Return the (X, Y) coordinate for the center point of the cell that contains the specified text.  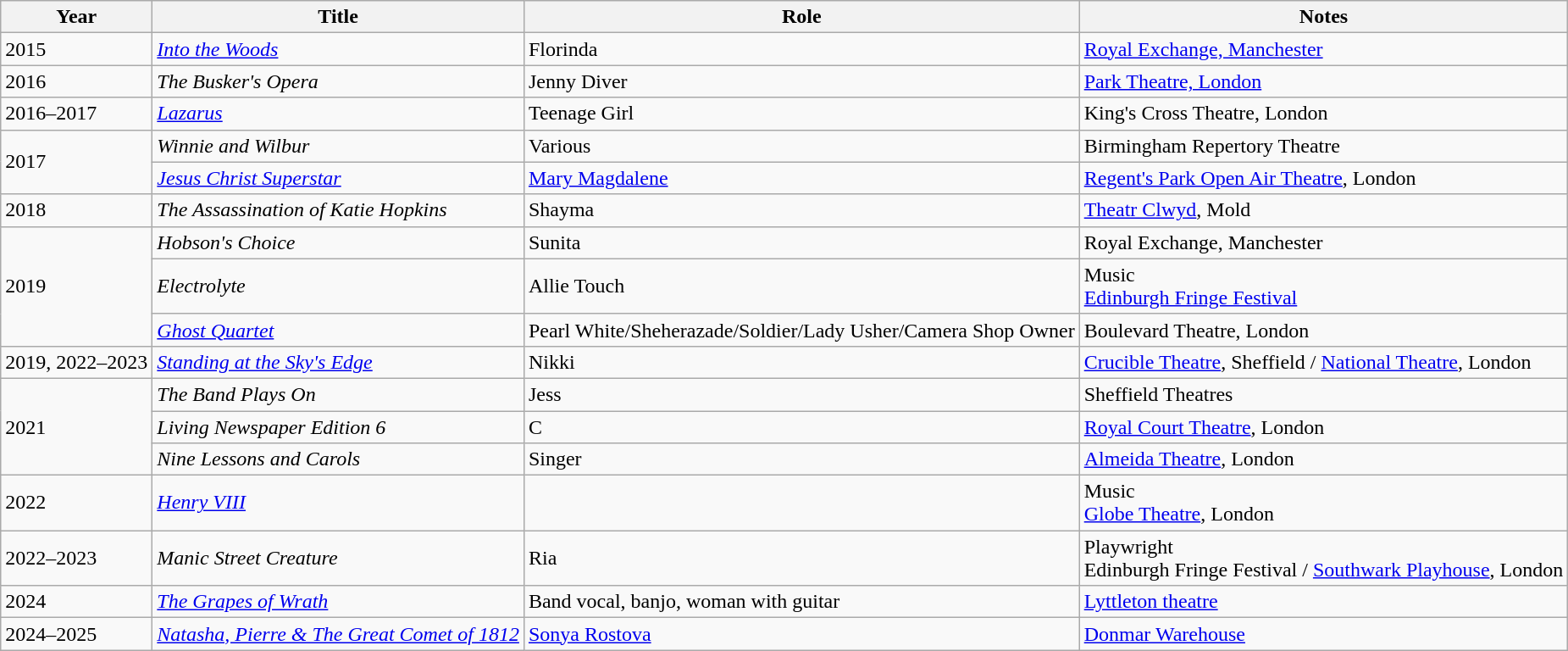
Jenny Diver (801, 81)
The Grapes of Wrath (339, 602)
Royal Court Theatre, London (1323, 426)
Almeida Theatre, London (1323, 459)
MusicGlobe Theatre, London (1323, 504)
2018 (76, 210)
Donmar Warehouse (1323, 634)
Boulevard Theatre, London (1323, 330)
Teenage Girl (801, 114)
2019, 2022–2023 (76, 362)
Manic Street Creature (339, 558)
Nine Lessons and Carols (339, 459)
Lazarus (339, 114)
Hobson's Choice (339, 242)
2024–2025 (76, 634)
Sheffield Theatres (1323, 394)
Role (801, 17)
The Band Plays On (339, 394)
Into the Woods (339, 49)
Band vocal, banjo, woman with guitar (801, 602)
The Assassination of Katie Hopkins (339, 210)
MusicEdinburgh Fringe Festival (1323, 287)
2022 (76, 504)
Title (339, 17)
Ria (801, 558)
2021 (76, 426)
Shayma (801, 210)
Standing at the Sky's Edge (339, 362)
Pearl White/Sheherazade/Soldier/Lady Usher/Camera Shop Owner (801, 330)
Theatr Clwyd, Mold (1323, 210)
2015 (76, 49)
Florinda (801, 49)
Notes (1323, 17)
Birmingham Repertory Theatre (1323, 146)
Ghost Quartet (339, 330)
Sonya Rostova (801, 634)
Year (76, 17)
The Busker's Opera (339, 81)
Henry VIII (339, 504)
2022–2023 (76, 558)
Various (801, 146)
Lyttleton theatre (1323, 602)
C (801, 426)
Park Theatre, London (1323, 81)
2024 (76, 602)
2017 (76, 162)
Allie Touch (801, 287)
Nikki (801, 362)
Living Newspaper Edition 6 (339, 426)
Regent's Park Open Air Theatre, London (1323, 178)
Natasha, Pierre & The Great Comet of 1812 (339, 634)
Electrolyte (339, 287)
Singer (801, 459)
Jesus Christ Superstar (339, 178)
2019 (76, 287)
Mary Magdalene (801, 178)
Sunita (801, 242)
Winnie and Wilbur (339, 146)
Crucible Theatre, Sheffield / National Theatre, London (1323, 362)
PlaywrightEdinburgh Fringe Festival / Southwark Playhouse, London (1323, 558)
Jess (801, 394)
2016–2017 (76, 114)
King's Cross Theatre, London (1323, 114)
2016 (76, 81)
